Output the [X, Y] coordinate of the center of the cell containing the given text.  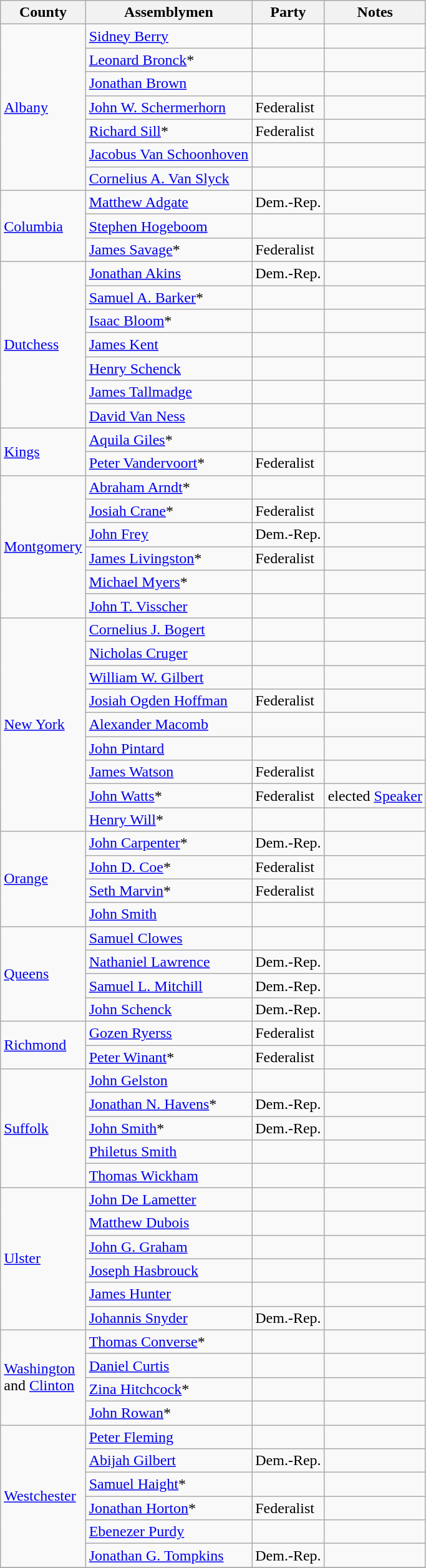
Nathaniel Lawrence [168, 962]
John Rowan* [168, 1413]
John W. Schermerhorn [168, 107]
Dutchess [43, 344]
John Schenck [168, 1009]
Jonathan N. Havens* [168, 1105]
Henry Schenck [168, 369]
Michael Myers* [168, 582]
Thomas Wickham [168, 1176]
Montgomery [43, 546]
Samuel Haight* [168, 1484]
John De Lametter [168, 1199]
John G. Graham [168, 1247]
James Livingston* [168, 558]
Peter Vandervoort* [168, 463]
Albany [43, 107]
Westchester [43, 1496]
Ulster [43, 1259]
Abijah Gilbert [168, 1461]
William W. Gilbert [168, 677]
Queens [43, 974]
Joseph Hasbrouck [168, 1270]
Orange [43, 879]
Johannis Snyder [168, 1318]
Cornelius J. Bogert [168, 629]
John Pintard [168, 748]
Samuel Clowes [168, 938]
James Savage* [168, 249]
Josiah Crane* [168, 511]
Party [288, 12]
John Smith [168, 914]
John Smith* [168, 1128]
Richard Sill* [168, 131]
Assemblymen [168, 12]
Peter Fleming [168, 1436]
Cornelius A. Van Slyck [168, 178]
Philetus Smith [168, 1152]
James Hunter [168, 1294]
Suffolk [43, 1128]
Jonathan G. Tompkins [168, 1556]
John Carpenter* [168, 843]
John D. Coe* [168, 867]
Thomas Converse* [168, 1342]
Daniel Curtis [168, 1365]
Notes [375, 12]
Richmond [43, 1045]
Gozen Ryerss [168, 1033]
County [43, 12]
Josiah Ogden Hoffman [168, 701]
Washington and Clinton [43, 1377]
Leonard Bronck* [168, 60]
Columbia [43, 226]
Samuel A. Barker* [168, 298]
John Frey [168, 535]
Jonathan Akins [168, 273]
elected Speaker [375, 796]
John T. Visscher [168, 606]
Jacobus Van Schoonhoven [168, 155]
Jonathan Horton* [168, 1508]
John Gelston [168, 1081]
John Watts* [168, 796]
Kings [43, 452]
Matthew Dubois [168, 1223]
Stephen Hogeboom [168, 226]
James Tallmadge [168, 392]
James Kent [168, 345]
New York [43, 725]
Nicholas Cruger [168, 653]
James Watson [168, 772]
Henry Will* [168, 820]
Matthew Adgate [168, 202]
Samuel L. Mitchill [168, 985]
Zina Hitchcock* [168, 1389]
Peter Winant* [168, 1057]
David Van Ness [168, 416]
Alexander Macomb [168, 725]
Seth Marvin* [168, 891]
Ebenezer Purdy [168, 1532]
Sidney Berry [168, 36]
Aquila Giles* [168, 440]
Jonathan Brown [168, 84]
Abraham Arndt* [168, 487]
Isaac Bloom* [168, 321]
